Search for the cell housing the specified text and yield its (x, y) center coordinate. 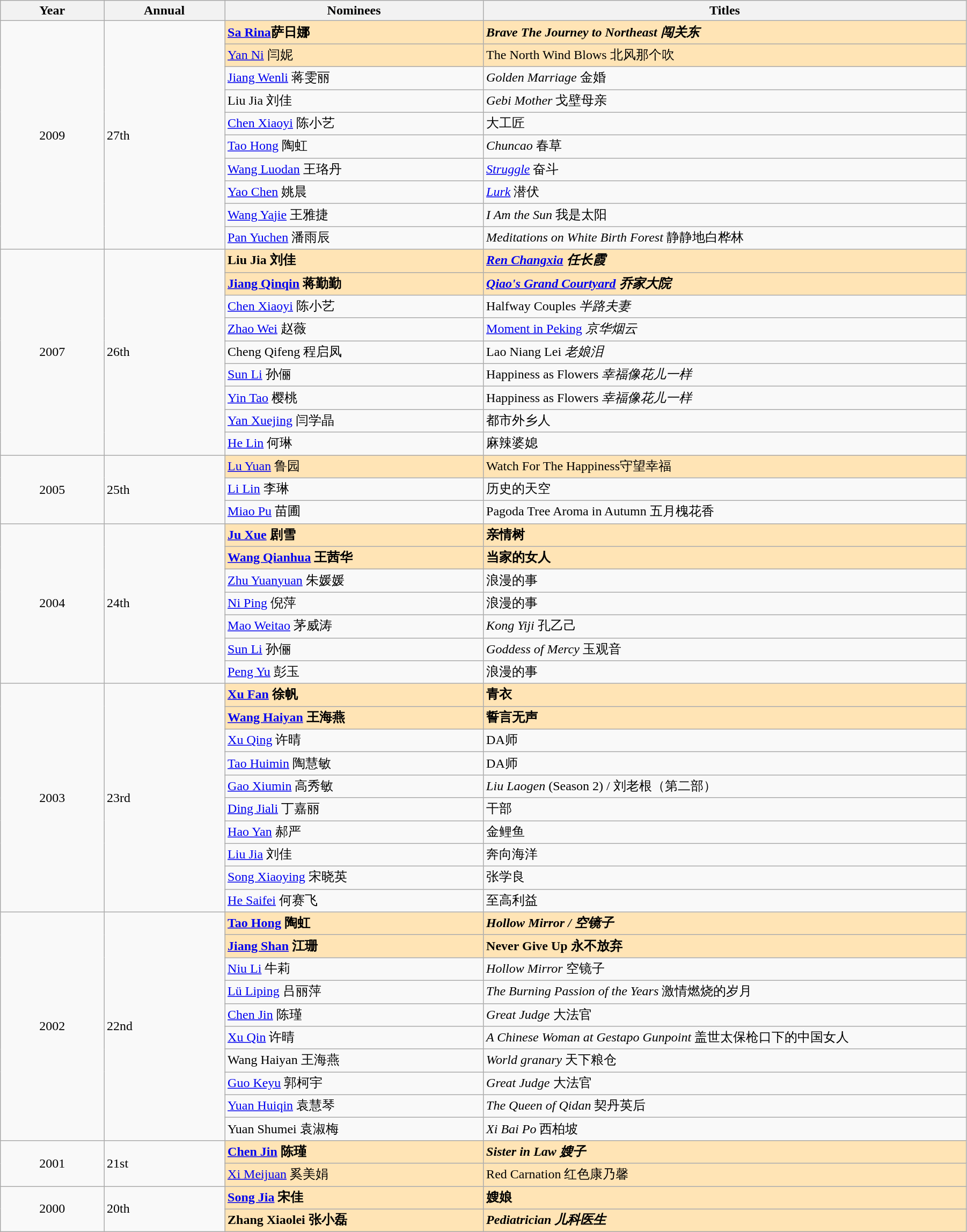
2009 (53, 135)
He Saifei 何赛飞 (354, 901)
大工匠 (725, 123)
Year (53, 11)
Yao Chen 姚晨 (354, 192)
Red Carnation 红色康乃馨 (725, 1175)
The Burning Passion of the Years 激情燃烧的岁月 (725, 992)
Brave The Journey to Northeast 闯关东 (725, 32)
Jiang Shan 江珊 (354, 946)
奔向海洋 (725, 855)
27th (164, 135)
Xu Fan 徐帆 (354, 695)
Never Give Up 永不放弃 (725, 946)
Sister in Law 嫂子 (725, 1152)
Qiao's Grand Courtyard 乔家大院 (725, 283)
Peng Yu 彭玉 (354, 672)
The Queen of Qidan 契丹英后 (725, 1106)
World granary 天下粮仓 (725, 1061)
Wang Qianhua 王茜华 (354, 558)
Liu Laogen (Season 2) / 刘老根（第二部） (725, 786)
Chuncao 春草 (725, 147)
Cheng Qifeng 程启凤 (354, 352)
2005 (53, 490)
Zhu Yuanyuan 朱媛媛 (354, 581)
Hollow Mirror 空镜子 (725, 969)
2004 (53, 603)
Yan Xuejing 闫学晶 (354, 421)
Titles (725, 11)
Lü Liping 吕丽萍 (354, 992)
Xu Qing 许晴 (354, 741)
25th (164, 490)
至高利益 (725, 901)
Nominees (354, 11)
Goddess of Mercy 玉观音 (725, 650)
Meditations on White Birth Forest 静静地白桦林 (725, 238)
Miao Pu 苗圃 (354, 512)
Zhang Xiaolei 张小磊 (354, 1221)
亲情树 (725, 535)
Lao Niang Lei 老娘泪 (725, 352)
Song Xiaoying 宋晓英 (354, 878)
Kong Yiji 孔乙己 (725, 626)
23rd (164, 798)
Xi Meijuan 奚美娟 (354, 1175)
2003 (53, 798)
Ren Changxia 任长霞 (725, 261)
都市外乡人 (725, 421)
Pediatrician 儿科医生 (725, 1221)
Watch For The Happiness守望幸福 (725, 467)
Struggle 奋斗 (725, 170)
Sa Rina萨日娜 (354, 32)
Moment in Peking 京华烟云 (725, 330)
2007 (53, 352)
Xu Qin 许晴 (354, 1038)
The North Wind Blows 北风那个吹 (725, 55)
26th (164, 352)
I Am the Sun 我是太阳 (725, 215)
Golden Marriage 金婚 (725, 78)
Annual (164, 11)
2001 (53, 1163)
Pagoda Tree Aroma in Autumn 五月槐花香 (725, 512)
Yan Ni 闫妮 (354, 55)
Ni Ping 倪萍 (354, 603)
24th (164, 603)
Zhao Wei 赵薇 (354, 330)
干部 (725, 810)
Yuan Huiqin 袁慧琴 (354, 1106)
Halfway Couples 半路夫妻 (725, 307)
Yuan Shumei 袁淑梅 (354, 1129)
20th (164, 1209)
Jiang Wenli 蒋雯丽 (354, 78)
A Chinese Woman at Gestapo Gunpoint 盖世太保枪口下的中国女人 (725, 1038)
Tao Huimin 陶慧敏 (354, 763)
Mao Weitao 茅威涛 (354, 626)
Ju Xue 剧雪 (354, 535)
2000 (53, 1209)
誓言无声 (725, 718)
当家的女人 (725, 558)
Lurk 潜伏 (725, 192)
Li Lin 李琳 (354, 490)
2002 (53, 1026)
Xi Bai Po 西柏坡 (725, 1129)
Gao Xiumin 高秀敏 (354, 786)
Ding Jiali 丁嘉丽 (354, 810)
Yin Tao 樱桃 (354, 398)
Jiang Qinqin 蒋勤勤 (354, 283)
历史的天空 (725, 490)
Wang Luodan 王珞丹 (354, 170)
Song Jia 宋佳 (354, 1198)
张学良 (725, 878)
Niu Li 牛莉 (354, 969)
Wang Yajie 王雅捷 (354, 215)
Hao Yan 郝严 (354, 832)
Hollow Mirror / 空镜子 (725, 923)
麻辣婆媳 (725, 443)
Gebi Mother 戈壁母亲 (725, 101)
Pan Yuchen 潘雨辰 (354, 238)
He Lin 何琳 (354, 443)
Guo Keyu 郭柯宇 (354, 1083)
22nd (164, 1026)
21st (164, 1163)
Lu Yuan 鲁园 (354, 467)
青衣 (725, 695)
金鲤鱼 (725, 832)
嫂娘 (725, 1198)
